Return (x, y) of the center of cell containing provided text 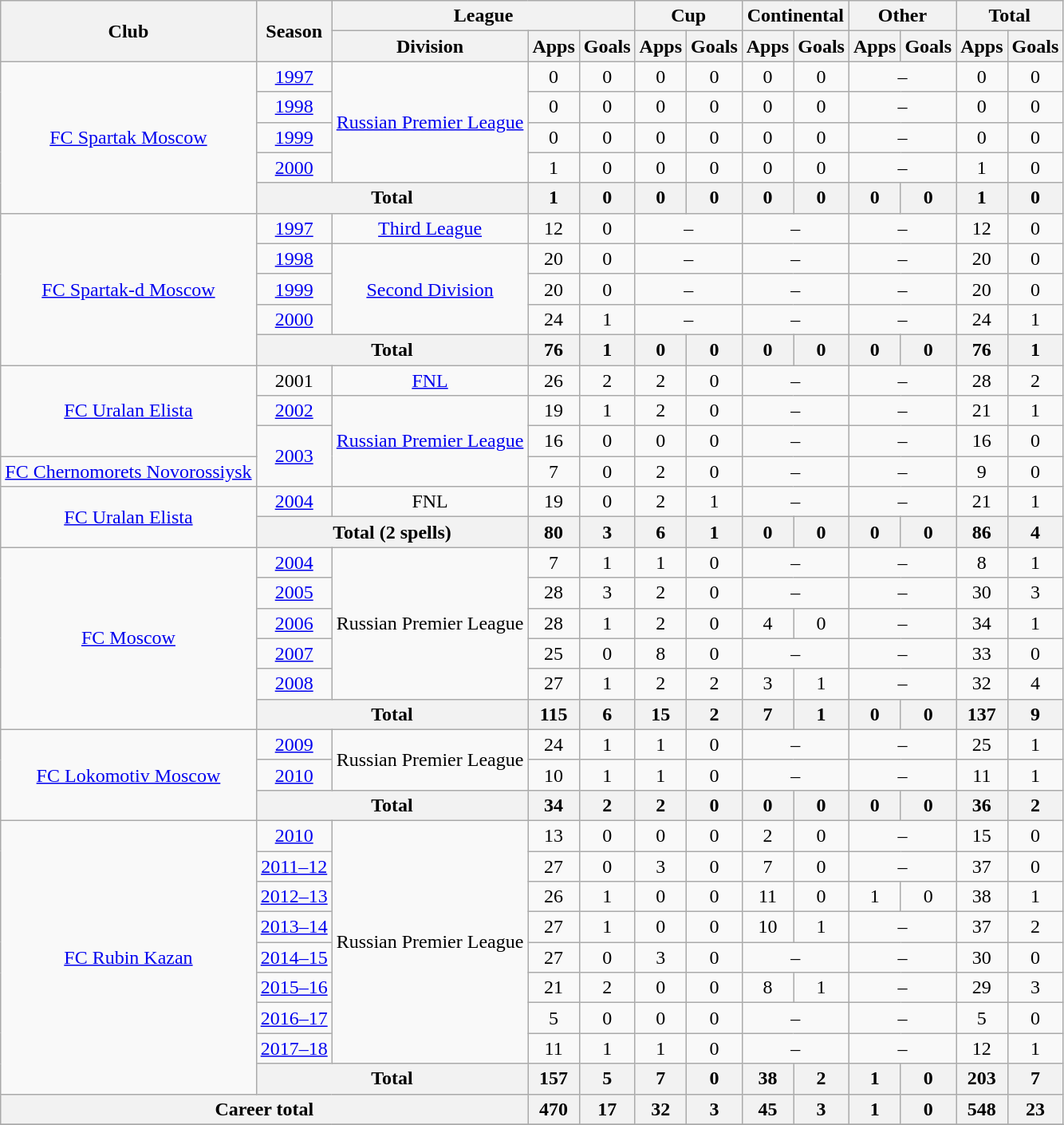
League (483, 16)
2015–16 (294, 988)
2002 (294, 411)
FC Rubin Kazan (128, 957)
Third League (430, 228)
2016–17 (294, 1018)
23 (1035, 1109)
FC Spartak Moscow (128, 137)
2013–14 (294, 927)
33 (982, 653)
2001 (294, 381)
45 (767, 1109)
2011–12 (294, 866)
29 (982, 988)
2006 (294, 623)
Cup (688, 16)
Continental (795, 16)
137 (982, 714)
2012–13 (294, 897)
115 (554, 714)
Season (294, 31)
FC Moscow (128, 638)
Club (128, 31)
2005 (294, 593)
FC Spartak-d Moscow (128, 289)
Second Division (430, 289)
2003 (294, 456)
470 (554, 1109)
17 (607, 1109)
FC Lokomotiv Moscow (128, 775)
157 (554, 1079)
Career total (265, 1109)
2009 (294, 744)
548 (982, 1109)
FC Chernomorets Novorossiysk (128, 472)
2007 (294, 653)
2014–15 (294, 957)
203 (982, 1079)
13 (554, 835)
86 (982, 532)
36 (982, 805)
Other (902, 16)
2008 (294, 684)
80 (554, 532)
Total (2 spells) (392, 532)
2017–18 (294, 1048)
Division (430, 46)
